From the cell containing the given text, extract its center point as (x, y) coordinate. 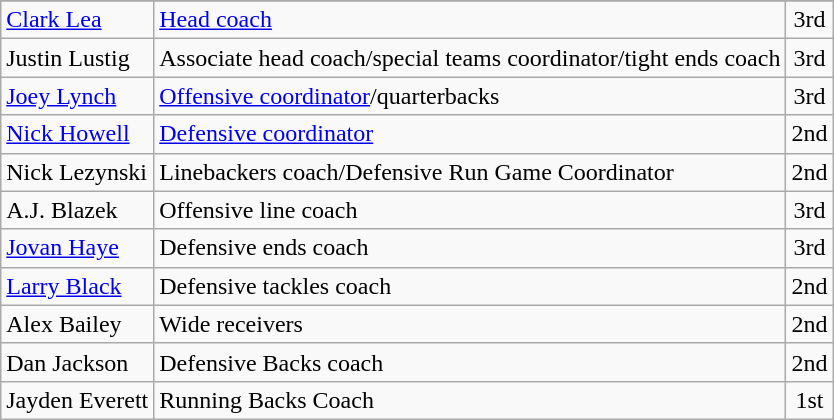
Dan Jackson (78, 362)
1st (810, 400)
Running Backs Coach (470, 400)
A.J. Blazek (78, 210)
Nick Howell (78, 134)
Larry Black (78, 286)
Joey Lynch (78, 96)
Alex Bailey (78, 324)
Justin Lustig (78, 58)
Defensive ends coach (470, 248)
Wide receivers (470, 324)
Defensive Backs coach (470, 362)
Jayden Everett (78, 400)
Defensive tackles coach (470, 286)
Linebackers coach/Defensive Run Game Coordinator (470, 172)
Associate head coach/special teams coordinator/tight ends coach (470, 58)
Offensive line coach (470, 210)
Nick Lezynski (78, 172)
Head coach (470, 20)
Clark Lea (78, 20)
Offensive coordinator/quarterbacks (470, 96)
Jovan Haye (78, 248)
Defensive coordinator (470, 134)
